Locate the cell with the specified text and output its (x, y) center coordinate. 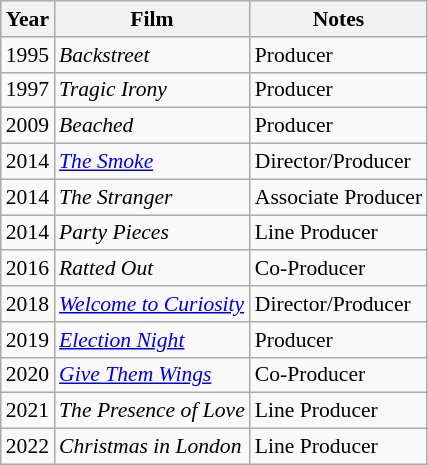
Notes (338, 19)
The Stranger (152, 197)
2018 (28, 304)
Associate Producer (338, 197)
2021 (28, 411)
Party Pieces (152, 233)
2019 (28, 340)
Welcome to Curiosity (152, 304)
Beached (152, 126)
2009 (28, 126)
The Presence of Love (152, 411)
Tragic Irony (152, 90)
2022 (28, 447)
Ratted Out (152, 269)
Christmas in London (152, 447)
2016 (28, 269)
Election Night (152, 340)
1997 (28, 90)
1995 (28, 55)
Give Them Wings (152, 375)
Backstreet (152, 55)
The Smoke (152, 162)
2020 (28, 375)
Film (152, 19)
Year (28, 19)
